Pinpoint the cell where the given text exists, returning its (X, Y) midpoint coordinate. 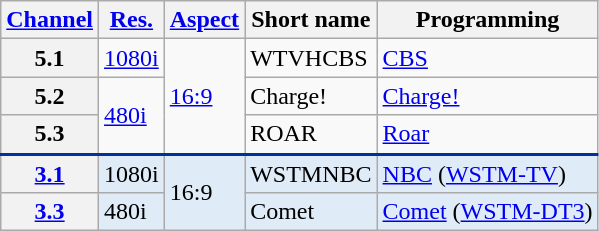
ROAR (311, 134)
5.3 (50, 134)
Programming (488, 20)
3.1 (50, 174)
5.2 (50, 96)
Roar (488, 134)
WSTMNBC (311, 174)
3.3 (50, 212)
Comet (311, 212)
CBS (488, 58)
WTVHCBS (311, 58)
Channel (50, 20)
NBC (WSTM-TV) (488, 174)
Comet (WSTM-DT3) (488, 212)
5.1 (50, 58)
Aspect (204, 20)
Short name (311, 20)
Res. (132, 20)
